Pinpoint the cell where the given text exists, returning its (x, y) midpoint coordinate. 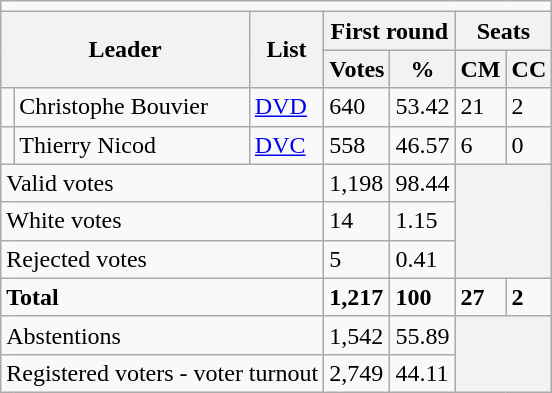
Valid votes (162, 183)
Rejected votes (162, 259)
1,198 (357, 183)
Seats (504, 31)
Thierry Nicod (132, 145)
DVD (286, 107)
Abstentions (162, 335)
Christophe Bouvier (132, 107)
1.15 (422, 221)
5 (357, 259)
27 (480, 297)
558 (357, 145)
1,542 (357, 335)
First round (390, 31)
46.57 (422, 145)
1,217 (357, 297)
98.44 (422, 183)
0.41 (422, 259)
55.89 (422, 335)
44.11 (422, 373)
Leader (126, 50)
List (286, 50)
6 (480, 145)
CC (529, 69)
Registered voters - voter turnout (162, 373)
21 (480, 107)
2,749 (357, 373)
DVC (286, 145)
Total (162, 297)
0 (529, 145)
640 (357, 107)
% (422, 69)
14 (357, 221)
100 (422, 297)
White votes (162, 221)
CM (480, 69)
53.42 (422, 107)
Votes (357, 69)
